Return (X, Y) of the center of cell containing provided text 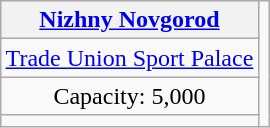
Nizhny Novgorod (130, 20)
Capacity: 5,000 (130, 96)
Trade Union Sport Palace (130, 58)
